Return the [x, y] coordinate for the center point of the cell that contains the specified text.  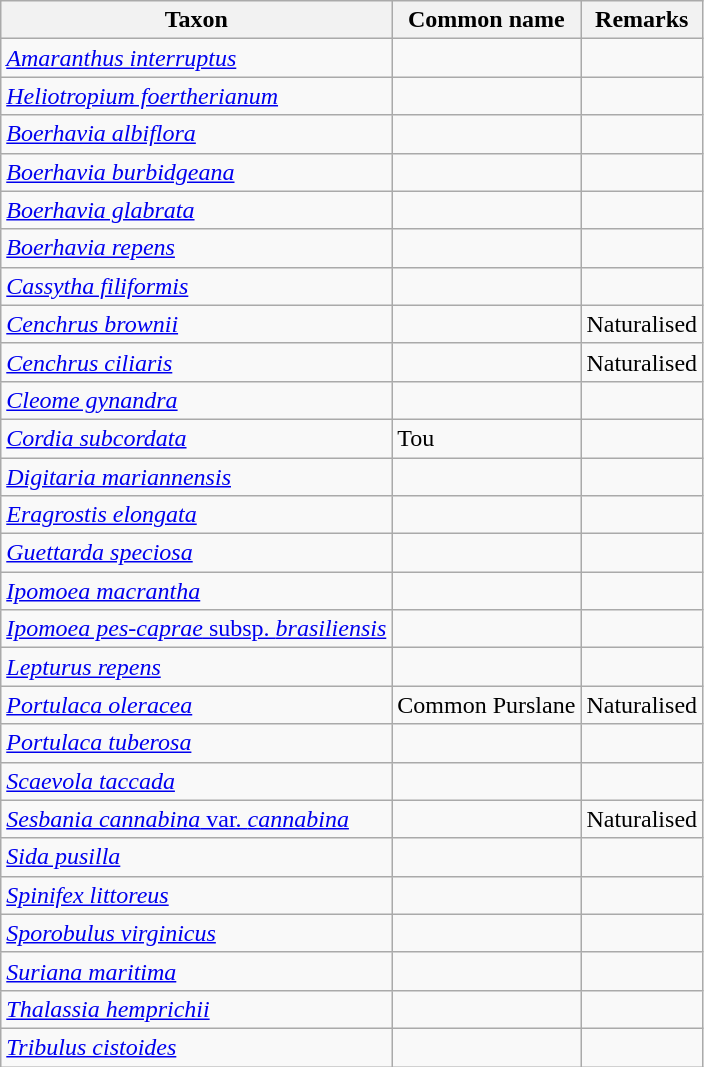
Cordia subcordata [196, 438]
Lepturus repens [196, 667]
Boerhavia burbidgeana [196, 172]
Cassytha filiformis [196, 286]
Remarks [642, 20]
Digitaria mariannensis [196, 477]
Ipomoea macrantha [196, 591]
Guettarda speciosa [196, 553]
Thalassia hemprichii [196, 1009]
Sporobulus virginicus [196, 933]
Common Purslane [486, 705]
Portulaca tuberosa [196, 743]
Suriana maritima [196, 971]
Eragrostis elongata [196, 515]
Taxon [196, 20]
Scaevola taccada [196, 781]
Cleome gynandra [196, 400]
Cenchrus ciliaris [196, 362]
Spinifex littoreus [196, 895]
Common name [486, 20]
Ipomoea pes-caprae subsp. brasiliensis [196, 629]
Sida pusilla [196, 857]
Boerhavia repens [196, 248]
Portulaca oleracea [196, 705]
Boerhavia albiflora [196, 134]
Cenchrus brownii [196, 324]
Boerhavia glabrata [196, 210]
Tou [486, 438]
Amaranthus interruptus [196, 58]
Sesbania cannabina var. cannabina [196, 819]
Heliotropium foertherianum [196, 96]
Tribulus cistoides [196, 1047]
